Capture the cell that displays the provided text and extract its [X, Y] central coordinate. 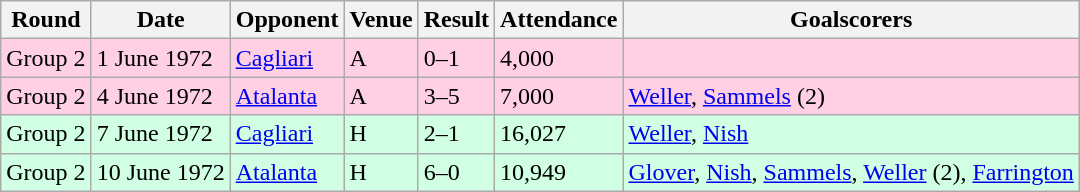
Venue [381, 20]
Opponent [287, 20]
16,027 [559, 134]
10 June 1972 [160, 172]
Round [46, 20]
7 June 1972 [160, 134]
3–5 [456, 96]
1 June 1972 [160, 58]
0–1 [456, 58]
Glover, Nish, Sammels, Weller (2), Farrington [851, 172]
Result [456, 20]
Attendance [559, 20]
10,949 [559, 172]
Weller, Sammels (2) [851, 96]
2–1 [456, 134]
Goalscorers [851, 20]
7,000 [559, 96]
4,000 [559, 58]
4 June 1972 [160, 96]
6–0 [456, 172]
Weller, Nish [851, 134]
Date [160, 20]
